Determine the (X, Y) coordinate at the center of the cell enclosing the given text.  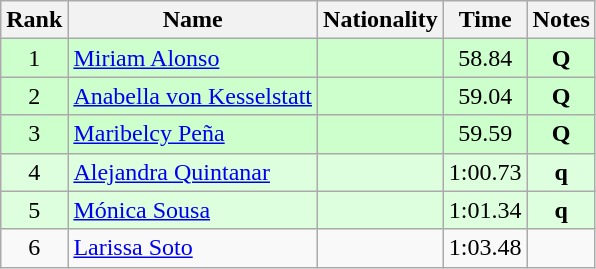
Alejandra Quintanar (193, 172)
1 (34, 58)
Time (485, 20)
2 (34, 96)
Larissa Soto (193, 248)
Mónica Sousa (193, 210)
4 (34, 172)
1:01.34 (485, 210)
Maribelcy Peña (193, 134)
Rank (34, 20)
Nationality (381, 20)
5 (34, 210)
1:00.73 (485, 172)
Miriam Alonso (193, 58)
59.59 (485, 134)
3 (34, 134)
58.84 (485, 58)
1:03.48 (485, 248)
Anabella von Kesselstatt (193, 96)
Notes (561, 20)
Name (193, 20)
59.04 (485, 96)
6 (34, 248)
